Return the [x, y] coordinate for the center point of the cell that contains the specified text.  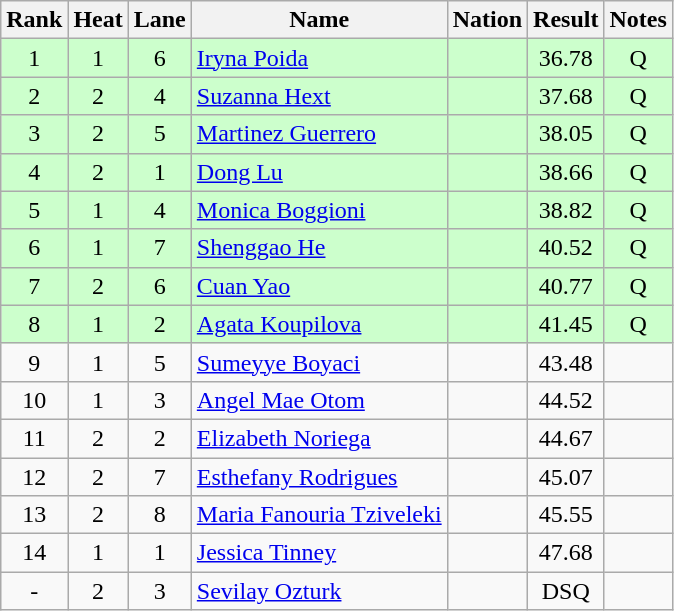
Sevilay Ozturk [319, 591]
Iryna Poida [319, 58]
Sumeyye Boyaci [319, 362]
Result [566, 20]
Shenggao He [319, 248]
Esthefany Rodrigues [319, 477]
Dong Lu [319, 172]
44.52 [566, 400]
14 [34, 553]
36.78 [566, 58]
9 [34, 362]
40.77 [566, 286]
Notes [638, 20]
Martinez Guerrero [319, 134]
Monica Boggioni [319, 210]
44.67 [566, 438]
10 [34, 400]
40.52 [566, 248]
13 [34, 515]
38.05 [566, 134]
12 [34, 477]
- [34, 591]
38.66 [566, 172]
Jessica Tinney [319, 553]
Maria Fanouria Tziveleki [319, 515]
43.48 [566, 362]
37.68 [566, 96]
45.07 [566, 477]
Suzanna Hext [319, 96]
47.68 [566, 553]
45.55 [566, 515]
Nation [487, 20]
38.82 [566, 210]
Heat [98, 20]
Lane [160, 20]
Rank [34, 20]
41.45 [566, 324]
Name [319, 20]
Agata Koupilova [319, 324]
11 [34, 438]
DSQ [566, 591]
Elizabeth Noriega [319, 438]
Angel Mae Otom [319, 400]
Cuan Yao [319, 286]
